Scan for the cell matching the given text and deliver its (x, y) coordinate at center. 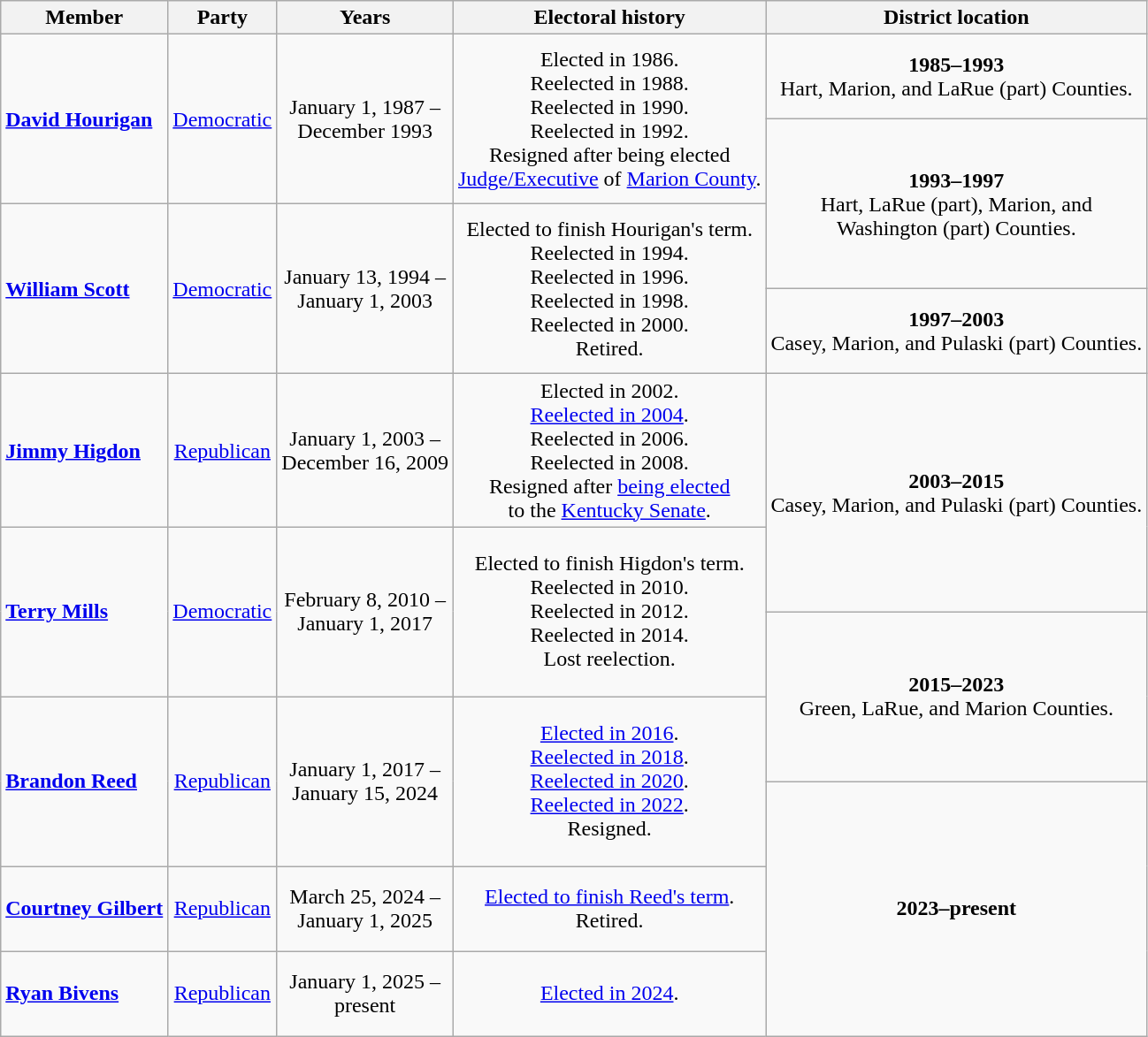
Elected in 2024. (608, 994)
January 1, 2017 –January 15, 2024 (365, 782)
1985–1993Hart, Marion, and LaRue (part) Counties. (957, 77)
Years (365, 18)
Elected in 1986.Reelected in 1988.Reelected in 1990.Reelected in 1992.Resigned after being electedJudge/Executive of Marion County. (608, 119)
2015–2023Green, LaRue, and Marion Counties. (957, 697)
Elected to finish Reed's term.Retired. (608, 909)
2023–present (957, 909)
January 1, 1987 –December 1993 (365, 119)
Terry Mills (85, 612)
Member (85, 18)
Electoral history (608, 18)
Courtney Gilbert (85, 909)
District location (957, 18)
January 1, 2025 –present (365, 994)
Elected to finish Higdon's term.Reelected in 2010.Reelected in 2012.Reelected in 2014.Lost reelection. (608, 612)
February 8, 2010 –January 1, 2017 (365, 612)
Jimmy Higdon (85, 451)
Party (223, 18)
Ryan Bivens (85, 994)
January 13, 1994 –January 1, 2003 (365, 289)
1997–2003Casey, Marion, and Pulaski (part) Counties. (957, 332)
March 25, 2024 –January 1, 2025 (365, 909)
David Hourigan (85, 119)
Brandon Reed (85, 782)
William Scott (85, 289)
Elected in 2016.Reelected in 2018.Reelected in 2020.Reelected in 2022.Resigned. (608, 782)
Elected to finish Hourigan's term.Reelected in 1994.Reelected in 1996.Reelected in 1998.Reelected in 2000.Retired. (608, 289)
Elected in 2002.Reelected in 2004.Reelected in 2006.Reelected in 2008.Resigned after being electedto the Kentucky Senate. (608, 451)
1993–1997Hart, LaRue (part), Marion, andWashington (part) Counties. (957, 204)
January 1, 2003 –December 16, 2009 (365, 451)
2003–2015Casey, Marion, and Pulaski (part) Counties. (957, 493)
